Return [X, Y] of the center of cell containing provided text 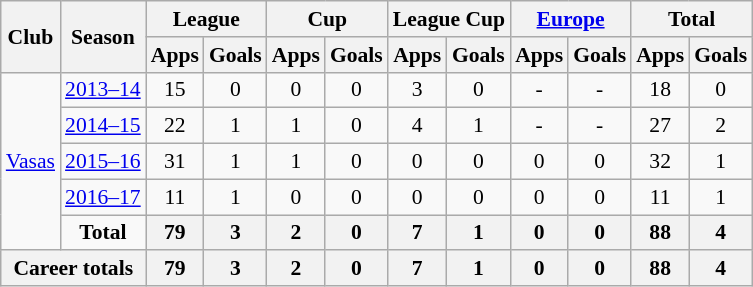
2015–16 [103, 162]
Europe [570, 19]
Season [103, 36]
32 [660, 162]
2013–14 [103, 90]
Club [30, 36]
18 [660, 90]
22 [175, 126]
Vasas [30, 161]
27 [660, 126]
15 [175, 90]
31 [175, 162]
Cup [328, 19]
League Cup [449, 19]
2016–17 [103, 197]
League [206, 19]
Career totals [74, 269]
2014–15 [103, 126]
